Capture the cell that displays the provided text and extract its (x, y) central coordinate. 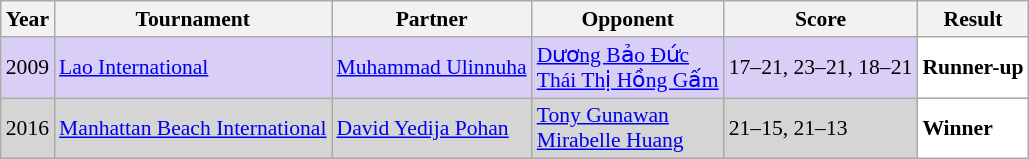
Manhattan Beach International (192, 128)
Score (821, 19)
Tony Gunawan Mirabelle Huang (628, 128)
Year (28, 19)
17–21, 23–21, 18–21 (821, 68)
Tournament (192, 19)
Muhammad Ulinnuha (432, 68)
Opponent (628, 19)
Partner (432, 19)
David Yedija Pohan (432, 128)
Dương Bảo Đức Thái Thị Hồng Gấm (628, 68)
21–15, 21–13 (821, 128)
Winner (972, 128)
Runner-up (972, 68)
2016 (28, 128)
Result (972, 19)
2009 (28, 68)
Lao International (192, 68)
